From the cell containing the given text, extract its center point as (x, y) coordinate. 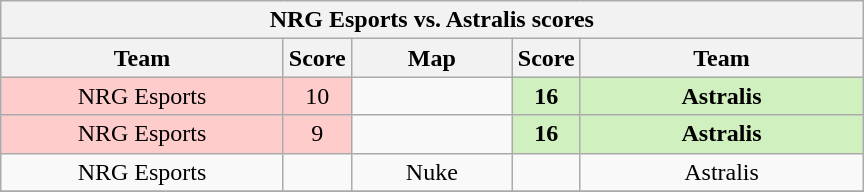
10 (317, 96)
Nuke (432, 172)
Map (432, 58)
NRG Esports vs. Astralis scores (432, 20)
9 (317, 134)
